Locate the cell with the specified text and output its [x, y] center coordinate. 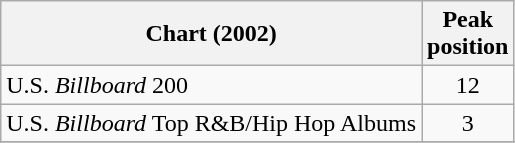
U.S. Billboard 200 [212, 85]
3 [468, 123]
12 [468, 85]
Peakposition [468, 34]
U.S. Billboard Top R&B/Hip Hop Albums [212, 123]
Chart (2002) [212, 34]
